Search for the cell housing the specified text and yield its [x, y] center coordinate. 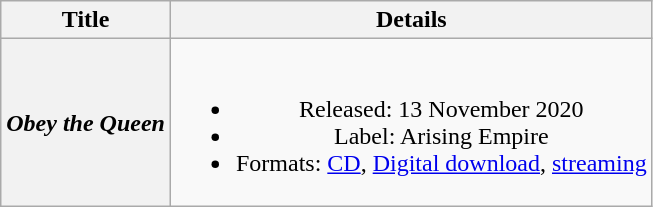
Obey the Queen [86, 122]
Title [86, 20]
Released: 13 November 2020Label: Arising EmpireFormats: CD, Digital download, streaming [411, 122]
Details [411, 20]
